Determine the [x, y] coordinate at the center of the cell enclosing the given text.  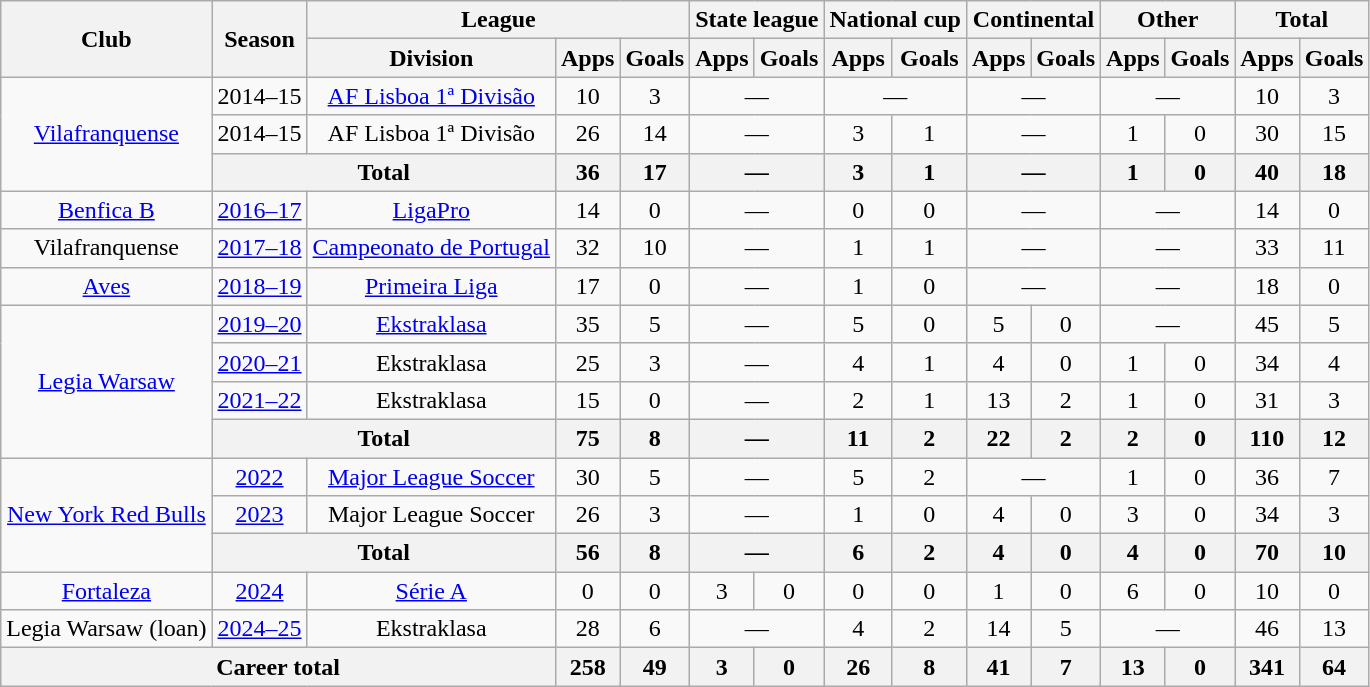
2021–22 [260, 400]
LigaPro [431, 210]
New York Red Bulls [106, 515]
Legia Warsaw [106, 381]
22 [998, 438]
Continental [1033, 20]
70 [1267, 553]
41 [998, 667]
Campeonato de Portugal [431, 248]
33 [1267, 248]
Other [1168, 20]
35 [587, 324]
Career total [278, 667]
258 [587, 667]
46 [1267, 629]
341 [1267, 667]
45 [1267, 324]
110 [1267, 438]
49 [655, 667]
75 [587, 438]
64 [1334, 667]
32 [587, 248]
Division [431, 58]
2024 [260, 591]
40 [1267, 172]
Club [106, 39]
12 [1334, 438]
2019–20 [260, 324]
2016–17 [260, 210]
Fortaleza [106, 591]
Primeira Liga [431, 286]
2024–25 [260, 629]
31 [1267, 400]
Benfica B [106, 210]
State league [757, 20]
2023 [260, 515]
56 [587, 553]
2020–21 [260, 362]
Season [260, 39]
Aves [106, 286]
2017–18 [260, 248]
25 [587, 362]
Série A [431, 591]
2022 [260, 477]
28 [587, 629]
League [498, 20]
Legia Warsaw (loan) [106, 629]
National cup [895, 20]
2018–19 [260, 286]
